Identify which cell holds the provided text, then report its (x, y) central coordinate. 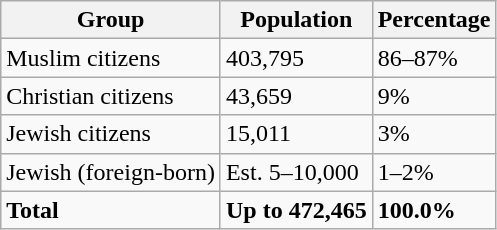
43,659 (296, 96)
15,011 (296, 134)
Population (296, 20)
Group (111, 20)
3% (434, 134)
Up to 472,465 (296, 210)
Jewish citizens (111, 134)
Jewish (foreign-born) (111, 172)
Est. 5–10,000 (296, 172)
86–87% (434, 58)
Total (111, 210)
Christian citizens (111, 96)
Muslim citizens (111, 58)
100.0% (434, 210)
1–2% (434, 172)
9% (434, 96)
Percentage (434, 20)
403,795 (296, 58)
